Search for the cell housing the specified text and yield its [X, Y] center coordinate. 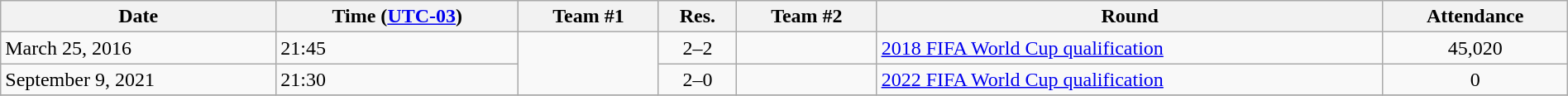
Attendance [1475, 17]
21:30 [397, 79]
Round [1130, 17]
45,020 [1475, 48]
21:45 [397, 48]
March 25, 2016 [139, 48]
Team #2 [807, 17]
Date [139, 17]
2018 FIFA World Cup qualification [1130, 48]
2022 FIFA World Cup qualification [1130, 79]
Team #1 [589, 17]
2–2 [697, 48]
September 9, 2021 [139, 79]
0 [1475, 79]
2–0 [697, 79]
Time (UTC-03) [397, 17]
Res. [697, 17]
